Find where the given text appears and provide that cell's center as (x, y) coordinate. 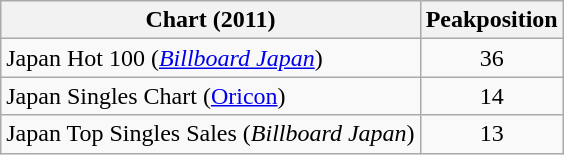
Peakposition (492, 20)
Chart (2011) (210, 20)
13 (492, 134)
Japan Top Singles Sales (Billboard Japan) (210, 134)
14 (492, 96)
Japan Hot 100 (Billboard Japan) (210, 58)
36 (492, 58)
Japan Singles Chart (Oricon) (210, 96)
